Extract the (x, y) coordinate from the center of the cell holding the provided text.  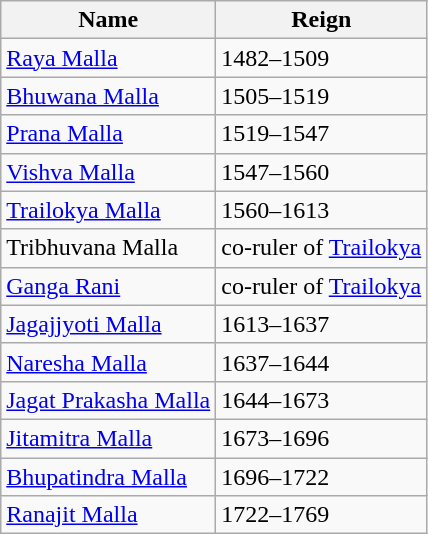
Ranajit Malla (108, 515)
1482–1509 (322, 58)
Vishva Malla (108, 172)
1644–1673 (322, 400)
Jitamitra Malla (108, 438)
Prana Malla (108, 134)
1519–1547 (322, 134)
Tribhuvana Malla (108, 248)
Raya Malla (108, 58)
1560–1613 (322, 210)
Reign (322, 20)
Bhuwana Malla (108, 96)
Trailokya Malla (108, 210)
1673–1696 (322, 438)
Bhupatindra Malla (108, 477)
Naresha Malla (108, 362)
1722–1769 (322, 515)
Jagat Prakasha Malla (108, 400)
1505–1519 (322, 96)
Jagajjyoti Malla (108, 324)
1547–1560 (322, 172)
Ganga Rani (108, 286)
1696–1722 (322, 477)
Name (108, 20)
1613–1637 (322, 324)
1637–1644 (322, 362)
